Return the (X, Y) coordinate for the center point of the cell that contains the specified text.  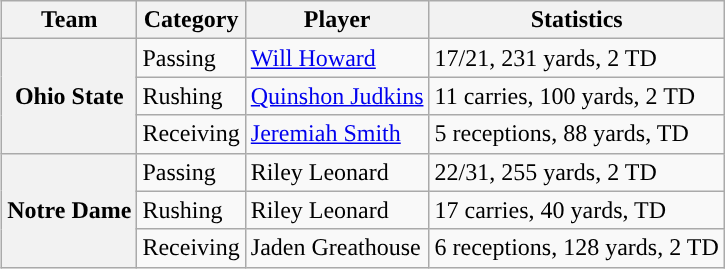
Will Howard (337, 58)
Category (191, 20)
Jeremiah Smith (337, 134)
22/31, 255 yards, 2 TD (576, 172)
Team (70, 20)
Jaden Greathouse (337, 248)
5 receptions, 88 yards, TD (576, 134)
Statistics (576, 20)
Quinshon Judkins (337, 96)
Ohio State (70, 96)
6 receptions, 128 yards, 2 TD (576, 248)
17/21, 231 yards, 2 TD (576, 58)
Notre Dame (70, 210)
Player (337, 20)
11 carries, 100 yards, 2 TD (576, 96)
17 carries, 40 yards, TD (576, 210)
